Pinpoint the cell where the given text exists, returning its [X, Y] midpoint coordinate. 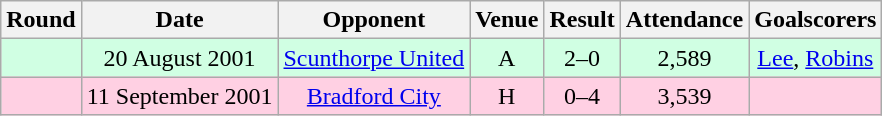
Scunthorpe United [374, 58]
2–0 [582, 58]
Date [180, 20]
Goalscorers [816, 20]
3,539 [684, 96]
11 September 2001 [180, 96]
Round [41, 20]
0–4 [582, 96]
Opponent [374, 20]
Result [582, 20]
Bradford City [374, 96]
20 August 2001 [180, 58]
Lee, Robins [816, 58]
A [507, 58]
2,589 [684, 58]
Venue [507, 20]
Attendance [684, 20]
H [507, 96]
